Find where the given text appears and provide that cell's center as [X, Y] coordinate. 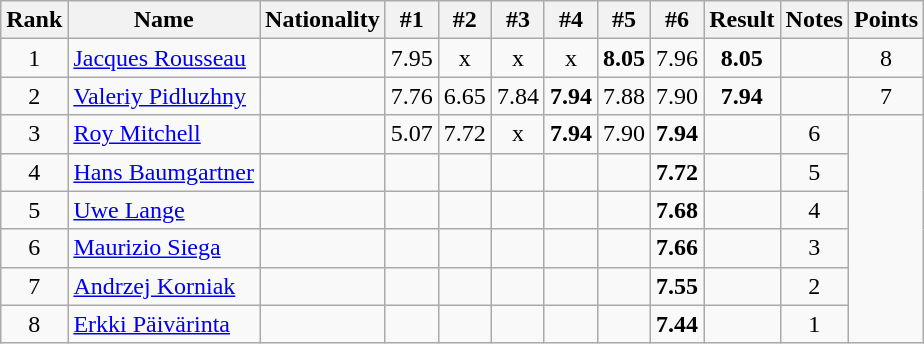
#3 [518, 20]
7.84 [518, 96]
7.66 [678, 248]
Notes [814, 20]
6.65 [464, 96]
7.44 [678, 324]
Valeriy Pidluzhny [164, 96]
#5 [624, 20]
7.95 [412, 58]
5.07 [412, 134]
Points [886, 20]
7.88 [624, 96]
#2 [464, 20]
#4 [570, 20]
Name [164, 20]
7.76 [412, 96]
Hans Baumgartner [164, 172]
7.55 [678, 286]
#6 [678, 20]
Erkki Päivärinta [164, 324]
7.68 [678, 210]
Roy Mitchell [164, 134]
7.96 [678, 58]
Nationality [323, 20]
Andrzej Korniak [164, 286]
#1 [412, 20]
Maurizio Siega [164, 248]
Uwe Lange [164, 210]
Jacques Rousseau [164, 58]
Rank [34, 20]
Result [742, 20]
